Pinpoint the cell where the given text exists, returning its [X, Y] midpoint coordinate. 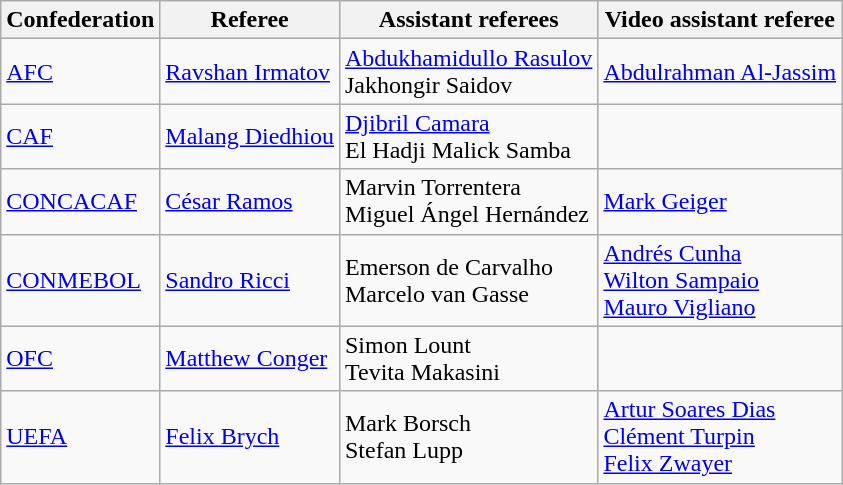
Artur Soares Dias Clément Turpin Felix Zwayer [720, 437]
Confederation [80, 20]
Abdukhamidullo Rasulov Jakhongir Saidov [468, 72]
Mark Borsch Stefan Lupp [468, 437]
César Ramos [250, 202]
Marvin Torrentera Miguel Ángel Hernández [468, 202]
Simon Lount Tevita Makasini [468, 358]
Malang Diedhiou [250, 136]
Felix Brych [250, 437]
Referee [250, 20]
Video assistant referee [720, 20]
Andrés Cunha Wilton Sampaio Mauro Vigliano [720, 280]
Abdulrahman Al-Jassim [720, 72]
CONMEBOL [80, 280]
CAF [80, 136]
Mark Geiger [720, 202]
AFC [80, 72]
UEFA [80, 437]
CONCACAF [80, 202]
Assistant referees [468, 20]
Djibril Camara El Hadji Malick Samba [468, 136]
OFC [80, 358]
Emerson de Carvalho Marcelo van Gasse [468, 280]
Sandro Ricci [250, 280]
Ravshan Irmatov [250, 72]
Matthew Conger [250, 358]
